Search for the cell housing the specified text and yield its [X, Y] center coordinate. 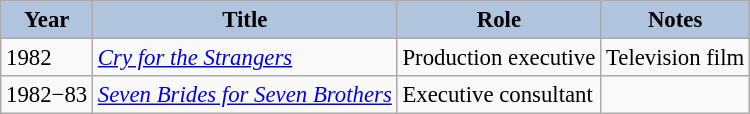
Title [246, 20]
Cry for the Strangers [246, 58]
Seven Brides for Seven Brothers [246, 95]
Executive consultant [499, 95]
Notes [676, 20]
1982 [47, 58]
Production executive [499, 58]
Year [47, 20]
Television film [676, 58]
Role [499, 20]
1982−83 [47, 95]
